From the cell containing the given text, extract its center point as [x, y] coordinate. 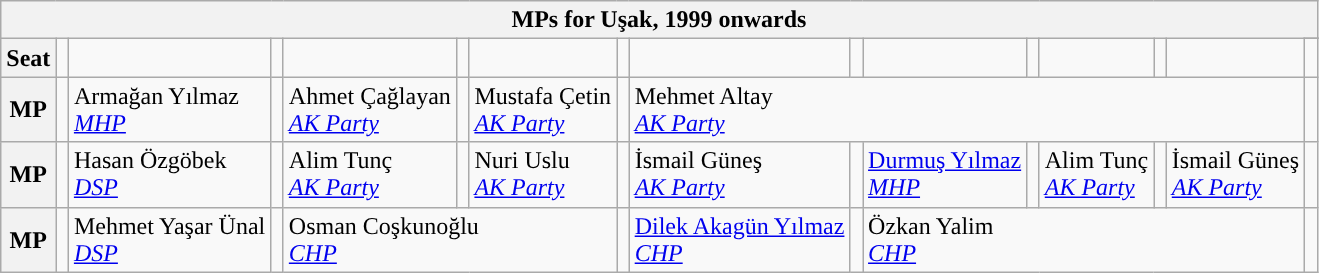
Hasan ÖzgöbekDSP [169, 174]
Armağan YılmazMHP [169, 110]
Özkan YalimCHP [1084, 240]
Ahmet ÇağlayanAK Party [370, 110]
Nuri UsluAK Party [543, 174]
MPs for Uşak, 1999 onwards [659, 20]
Mustafa ÇetinAK Party [543, 110]
Osman CoşkunoğluCHP [450, 240]
Mehmet AltayAK Party [966, 110]
Durmuş YılmazMHP [945, 174]
Seat [28, 58]
Mehmet Yaşar ÜnalDSP [169, 240]
Dilek Akagün YılmazCHP [740, 240]
